Return [x, y] of the center of cell containing provided text 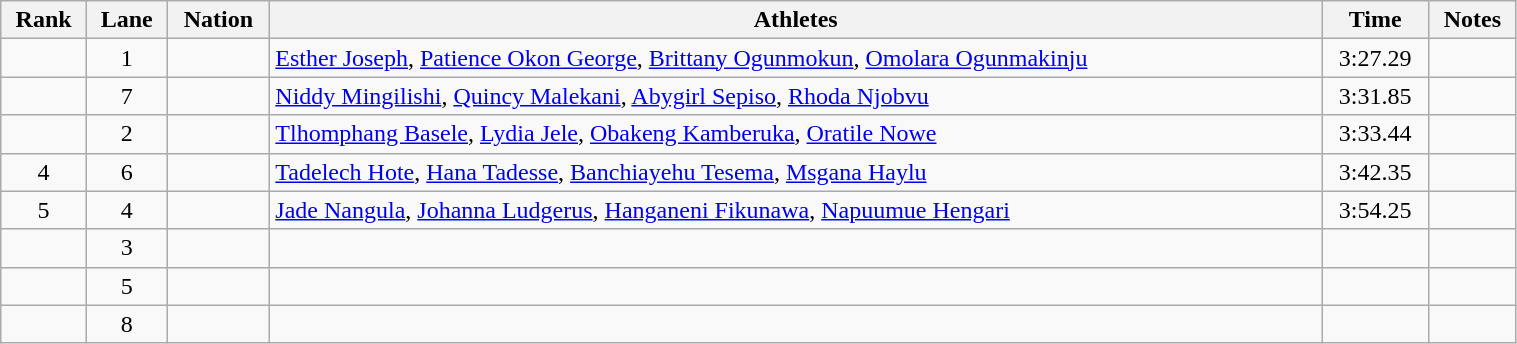
3:31.85 [1376, 96]
Time [1376, 20]
2 [126, 134]
6 [126, 172]
1 [126, 58]
Tadelech Hote, Hana Tadesse, Banchiayehu Tesema, Msgana Haylu [796, 172]
Tlhomphang Basele, Lydia Jele, Obakeng Kamberuka, Oratile Nowe [796, 134]
Lane [126, 20]
Nation [218, 20]
7 [126, 96]
8 [126, 324]
Rank [44, 20]
3 [126, 248]
3:33.44 [1376, 134]
Athletes [796, 20]
Niddy Mingilishi, Quincy Malekani, Abygirl Sepiso, Rhoda Njobvu [796, 96]
Esther Joseph, Patience Okon George, Brittany Ogunmokun, Omolara Ogunmakinju [796, 58]
Jade Nangula, Johanna Ludgerus, Hanganeni Fikunawa, Napuumue Hengari [796, 210]
Notes [1472, 20]
3:27.29 [1376, 58]
3:54.25 [1376, 210]
3:42.35 [1376, 172]
